Search for the cell housing the specified text and yield its [x, y] center coordinate. 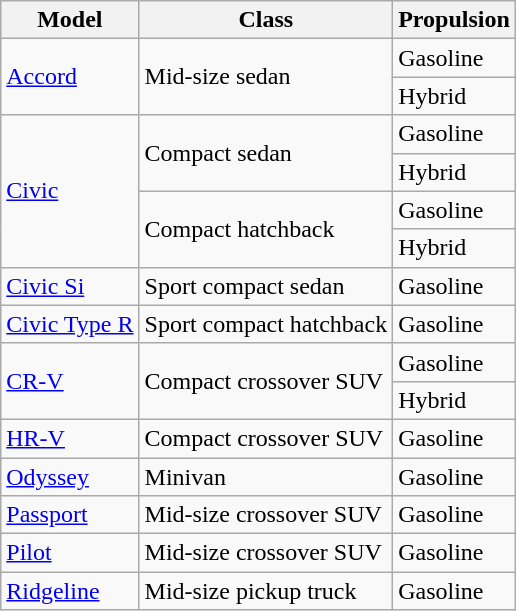
Odyssey [70, 477]
Ridgeline [70, 591]
Compact sedan [266, 153]
Mid-size pickup truck [266, 591]
Model [70, 20]
Pilot [70, 553]
Civic Type R [70, 324]
Sport compact hatchback [266, 324]
Propulsion [454, 20]
Civic Si [70, 286]
Compact hatchback [266, 229]
Class [266, 20]
CR-V [70, 381]
Mid-size sedan [266, 77]
Passport [70, 515]
HR-V [70, 438]
Civic [70, 191]
Accord [70, 77]
Sport compact sedan [266, 286]
Minivan [266, 477]
